For the text-containing cell, return its midpoint in (X, Y) coordinate format. 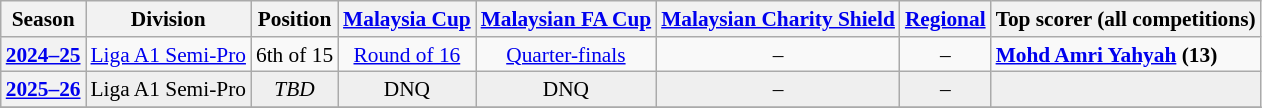
Quarter-finals (566, 55)
6th of 15 (294, 55)
TBD (294, 90)
Round of 16 (407, 55)
Mohd Amri Yahyah (13) (1126, 55)
Position (294, 19)
Top scorer (all competitions) (1126, 19)
Division (168, 19)
Season (44, 19)
2024–25 (44, 55)
2025–26 (44, 90)
Malaysian Charity Shield (778, 19)
Regional (946, 19)
Malaysian FA Cup (566, 19)
Malaysia Cup (407, 19)
